Locate the cell with the specified text and output its [X, Y] center coordinate. 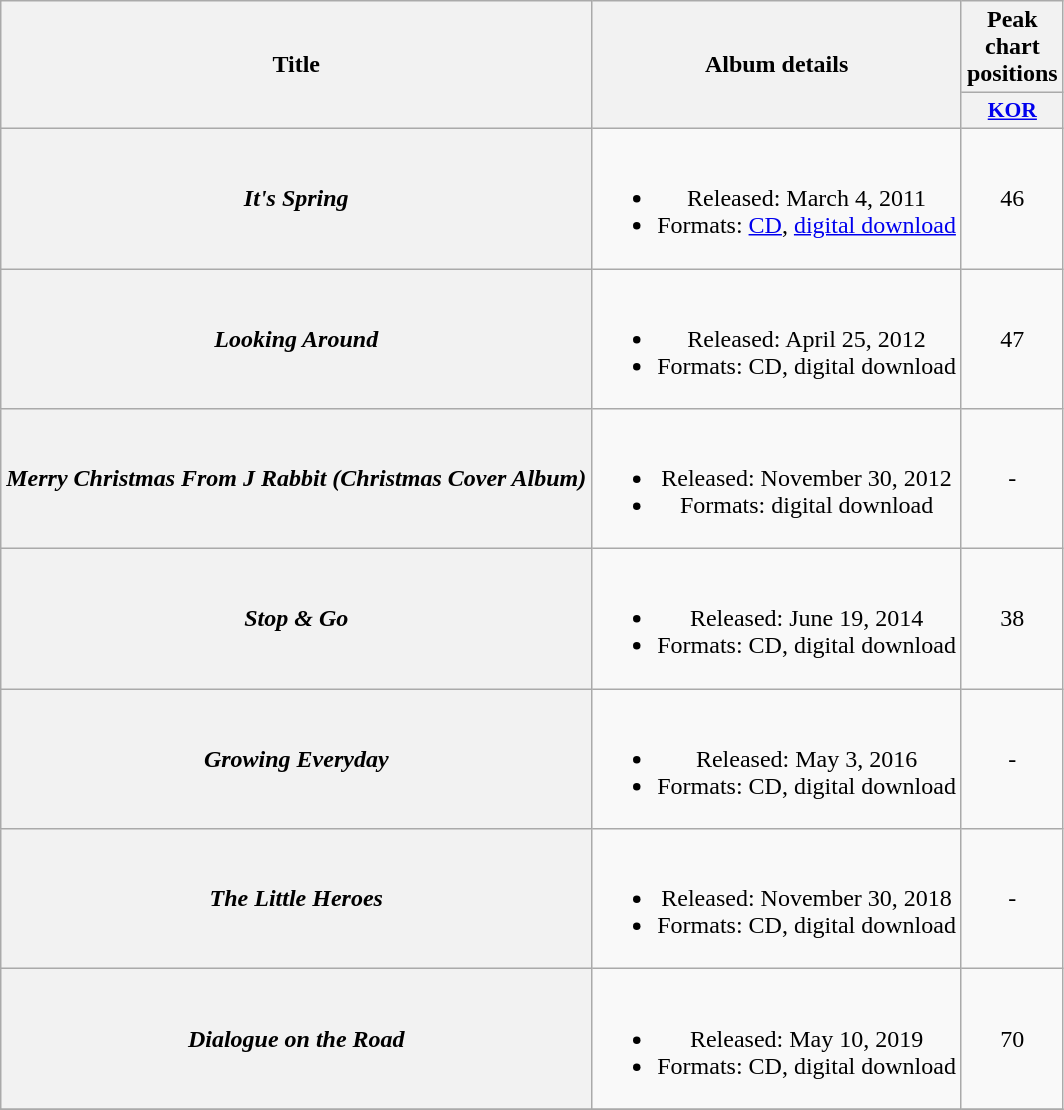
47 [1012, 338]
Released: April 25, 2012Formats: CD, digital download [777, 338]
Looking Around [296, 338]
Stop & Go [296, 619]
Dialogue on the Road [296, 1039]
Title [296, 65]
Growing Everyday [296, 759]
Released: March 4, 2011 Formats: CD, digital download [777, 198]
38 [1012, 619]
Released: May 3, 2016Formats: CD, digital download [777, 759]
Released: November 30, 2012Formats: digital download [777, 479]
It's Spring [296, 198]
Released: November 30, 2018Formats: CD, digital download [777, 899]
Released: June 19, 2014Formats: CD, digital download [777, 619]
Released: May 10, 2019Formats: CD, digital download [777, 1039]
The Little Heroes [296, 899]
70 [1012, 1039]
Merry Christmas From J Rabbit (Christmas Cover Album) [296, 479]
Album details [777, 65]
46 [1012, 198]
Peak chart positions [1012, 47]
KOR [1012, 111]
